Determine the (x, y) coordinate at the center of the cell enclosing the given text.  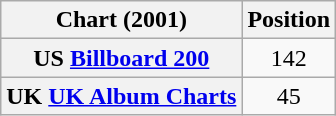
45 (289, 96)
142 (289, 58)
UK UK Album Charts (122, 96)
Chart (2001) (122, 20)
Position (289, 20)
US Billboard 200 (122, 58)
